Output the (X, Y) coordinate of the center of the cell containing the given text.  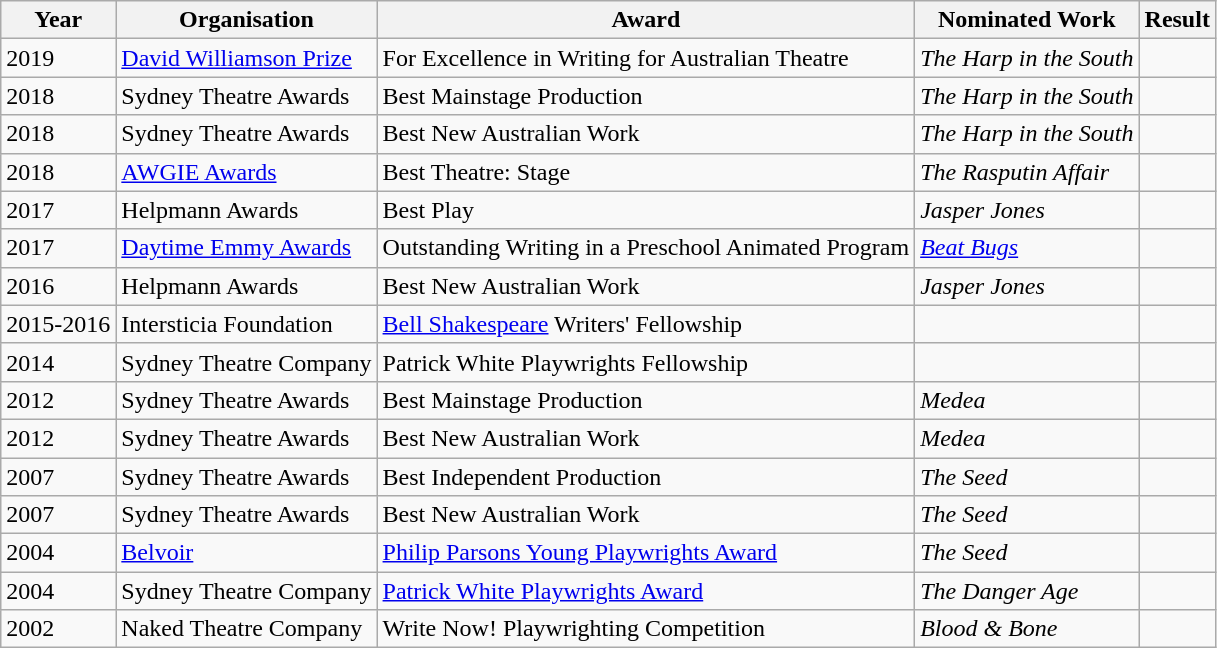
Belvoir (246, 553)
For Excellence in Writing for Australian Theatre (646, 58)
Patrick White Playwrights Fellowship (646, 362)
Beat Bugs (1027, 248)
Intersticia Foundation (246, 324)
Blood & Bone (1027, 629)
2016 (58, 286)
2015-2016 (58, 324)
2019 (58, 58)
David Williamson Prize (246, 58)
Nominated Work (1027, 20)
Philip Parsons Young Playwrights Award (646, 553)
Naked Theatre Company (246, 629)
Best Independent Production (646, 477)
Year (58, 20)
Best Theatre: Stage (646, 172)
Daytime Emmy Awards (246, 248)
Result (1177, 20)
Write Now! Playwrighting Competition (646, 629)
The Danger Age (1027, 591)
Award (646, 20)
Patrick White Playwrights Award (646, 591)
AWGIE Awards (246, 172)
2014 (58, 362)
Bell Shakespeare Writers' Fellowship (646, 324)
The Rasputin Affair (1027, 172)
Best Play (646, 210)
2002 (58, 629)
Organisation (246, 20)
Outstanding Writing in a Preschool Animated Program (646, 248)
